From the cell containing the given text, extract its center point as [X, Y] coordinate. 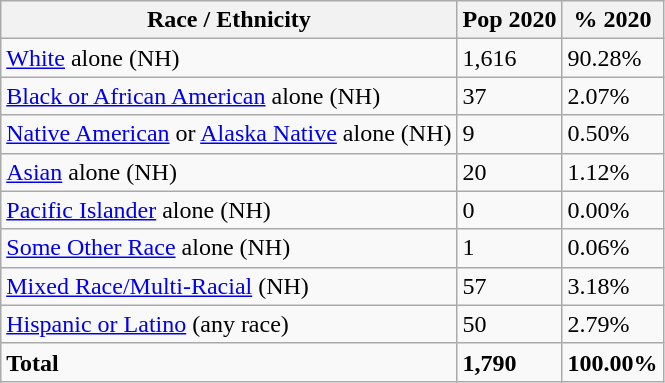
Hispanic or Latino (any race) [229, 324]
1 [510, 248]
2.07% [612, 96]
Mixed Race/Multi-Racial (NH) [229, 286]
Black or African American alone (NH) [229, 96]
37 [510, 96]
3.18% [612, 286]
100.00% [612, 362]
90.28% [612, 58]
Some Other Race alone (NH) [229, 248]
Race / Ethnicity [229, 20]
1,616 [510, 58]
Total [229, 362]
Asian alone (NH) [229, 172]
1,790 [510, 362]
% 2020 [612, 20]
Pacific Islander alone (NH) [229, 210]
Pop 2020 [510, 20]
2.79% [612, 324]
White alone (NH) [229, 58]
Native American or Alaska Native alone (NH) [229, 134]
1.12% [612, 172]
50 [510, 324]
20 [510, 172]
0.50% [612, 134]
0 [510, 210]
9 [510, 134]
0.06% [612, 248]
0.00% [612, 210]
57 [510, 286]
